Pinpoint the cell where the given text exists, returning its (X, Y) midpoint coordinate. 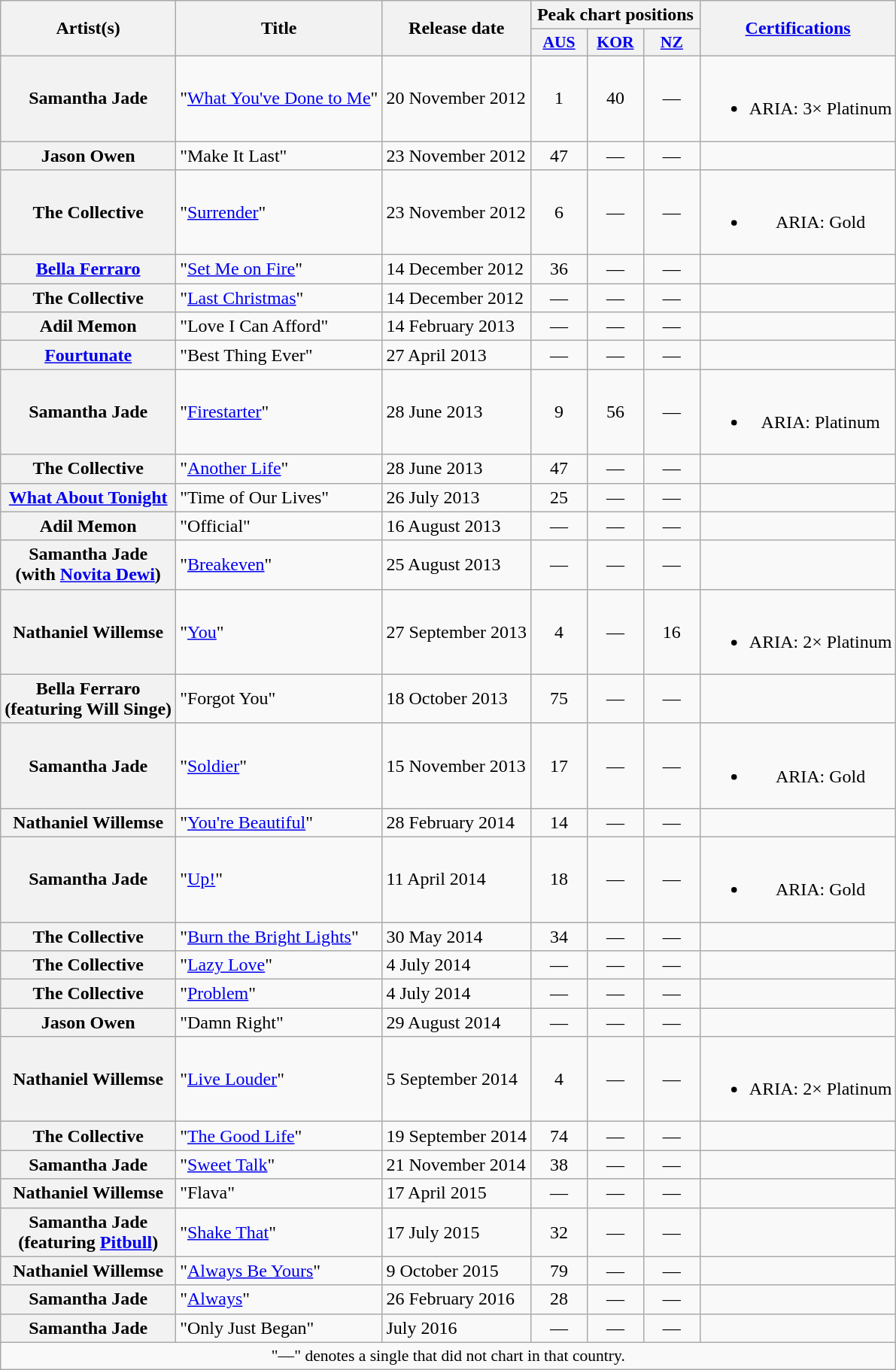
29 August 2014 (457, 1022)
Fourtunate (89, 355)
"Another Life" (279, 469)
21 November 2014 (457, 1165)
"Flava" (279, 1193)
"You" (279, 632)
"Lazy Love" (279, 965)
"Shake That" (279, 1232)
38 (560, 1165)
"Live Louder" (279, 1079)
"Time of Our Lives" (279, 497)
26 July 2013 (457, 497)
56 (615, 412)
6 (560, 212)
14 (560, 822)
1 (560, 98)
40 (615, 98)
28 February 2014 (457, 822)
17 (560, 766)
5 September 2014 (457, 1079)
"Burn the Bright Lights" (279, 937)
9 (560, 412)
17 April 2015 (457, 1193)
"Official" (279, 526)
"Last Christmas" (279, 298)
79 (560, 1271)
Samantha Jade(with Novita Dewi) (89, 564)
25 August 2013 (457, 564)
"Set Me on Fire" (279, 269)
Peak chart positions (615, 15)
"Make It Last" (279, 156)
36 (560, 269)
Artist(s) (89, 29)
Bella Ferraro(featuring Will Singe) (89, 698)
"Up!" (279, 879)
Samantha Jade(featuring Pitbull) (89, 1232)
"Only Just Began" (279, 1328)
"Surrender" (279, 212)
"The Good Life" (279, 1136)
18 (560, 879)
What About Tonight (89, 497)
18 October 2013 (457, 698)
July 2016 (457, 1328)
19 September 2014 (457, 1136)
"Damn Right" (279, 1022)
NZ (671, 43)
17 July 2015 (457, 1232)
75 (560, 698)
32 (560, 1232)
AUS (560, 43)
Certifications (797, 29)
"What You've Done to Me" (279, 98)
"Soldier" (279, 766)
9 October 2015 (457, 1271)
74 (560, 1136)
"You're Beautiful" (279, 822)
"Always Be Yours" (279, 1271)
"Best Thing Ever" (279, 355)
34 (560, 937)
ARIA: 3× Platinum (797, 98)
"Love I Can Afford" (279, 327)
30 May 2014 (457, 937)
Bella Ferraro (89, 269)
16 August 2013 (457, 526)
11 April 2014 (457, 879)
"Always" (279, 1299)
25 (560, 497)
ARIA: Platinum (797, 412)
"Problem" (279, 994)
"Breakeven" (279, 564)
27 April 2013 (457, 355)
"Forgot You" (279, 698)
15 November 2013 (457, 766)
"Firestarter" (279, 412)
Title (279, 29)
27 September 2013 (457, 632)
16 (671, 632)
28 (560, 1299)
26 February 2016 (457, 1299)
"—" denotes a single that did not chart in that country. (448, 1356)
14 February 2013 (457, 327)
KOR (615, 43)
20 November 2012 (457, 98)
Release date (457, 29)
"Sweet Talk" (279, 1165)
